Determine the (X, Y) coordinate at the center of the cell enclosing the given text.  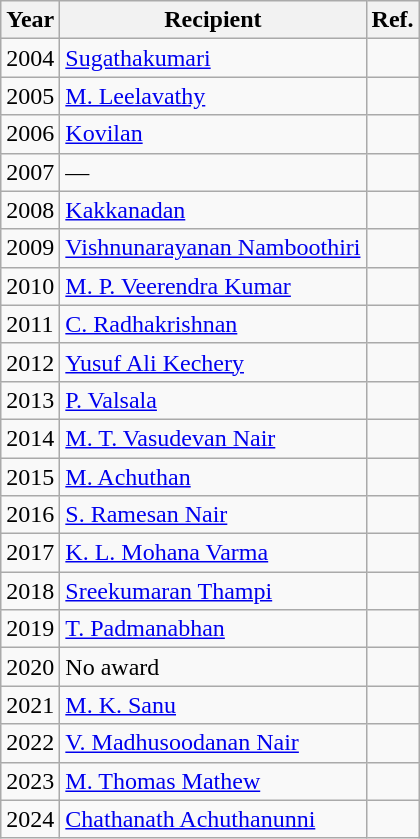
2014 (30, 438)
2012 (30, 362)
Ref. (392, 20)
2004 (30, 58)
Yusuf Ali Kechery (213, 362)
V. Madhusoodanan Nair (213, 743)
Vishnunarayanan Namboothiri (213, 248)
2020 (30, 667)
2018 (30, 591)
2021 (30, 705)
2023 (30, 781)
M. K. Sanu (213, 705)
T. Padmanabhan (213, 629)
2010 (30, 286)
2008 (30, 210)
Kakkanadan (213, 210)
Sreekumaran Thampi (213, 591)
Year (30, 20)
Sugathakumari (213, 58)
2007 (30, 172)
2006 (30, 134)
2022 (30, 743)
K. L. Mohana Varma (213, 553)
2005 (30, 96)
2016 (30, 515)
— (213, 172)
2009 (30, 248)
M. P. Veerendra Kumar (213, 286)
Kovilan (213, 134)
P. Valsala (213, 400)
2015 (30, 477)
S. Ramesan Nair (213, 515)
M. Thomas Mathew (213, 781)
2024 (30, 819)
2011 (30, 324)
No award (213, 667)
Recipient (213, 20)
2019 (30, 629)
2013 (30, 400)
M. T. Vasudevan Nair (213, 438)
Chathanath Achuthanunni (213, 819)
C. Radhakrishnan (213, 324)
2017 (30, 553)
M. Achuthan (213, 477)
M. Leelavathy (213, 96)
